Identify which cell holds the provided text, then report its (x, y) central coordinate. 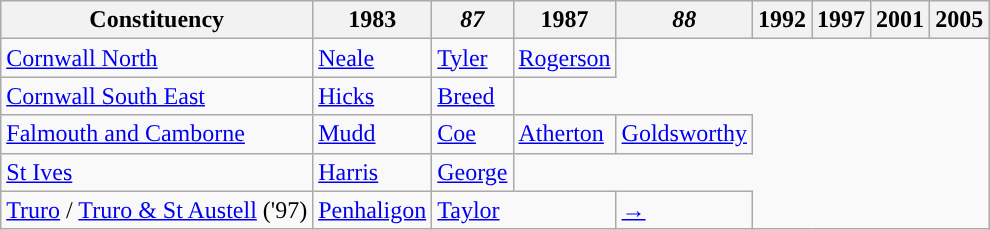
2005 (960, 20)
Goldsworthy (684, 134)
Cornwall South East (157, 96)
Constituency (157, 20)
Neale (372, 58)
Truro / Truro & St Austell ('97) (157, 210)
Hicks (372, 96)
1983 (372, 20)
Breed (472, 96)
St Ives (157, 172)
Taylor (524, 210)
→ (684, 210)
Tyler (472, 58)
88 (684, 20)
Coe (472, 134)
Falmouth and Camborne (157, 134)
2001 (900, 20)
Penhaligon (372, 210)
Mudd (372, 134)
Rogerson (564, 58)
George (472, 172)
Cornwall North (157, 58)
Harris (372, 172)
Atherton (564, 134)
1987 (564, 20)
1992 (782, 20)
1997 (842, 20)
87 (472, 20)
